Return (X, Y) of the center of cell containing provided text 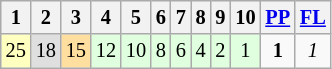
7 (181, 17)
FL (313, 17)
9 (221, 17)
25 (16, 51)
12 (106, 51)
18 (46, 51)
15 (76, 51)
5 (136, 17)
PP (278, 17)
3 (76, 17)
